From the cell containing the given text, extract its center point as [x, y] coordinate. 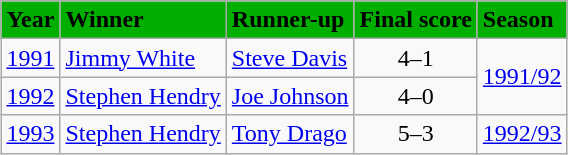
Joe Johnson [290, 96]
1993 [30, 134]
5–3 [416, 134]
1992/93 [522, 134]
Season [522, 20]
4–1 [416, 58]
Jimmy White [143, 58]
4–0 [416, 96]
Final score [416, 20]
Winner [143, 20]
Year [30, 20]
1991/92 [522, 77]
1991 [30, 58]
1992 [30, 96]
Runner-up [290, 20]
Steve Davis [290, 58]
Tony Drago [290, 134]
